Search for the cell housing the specified text and yield its [X, Y] center coordinate. 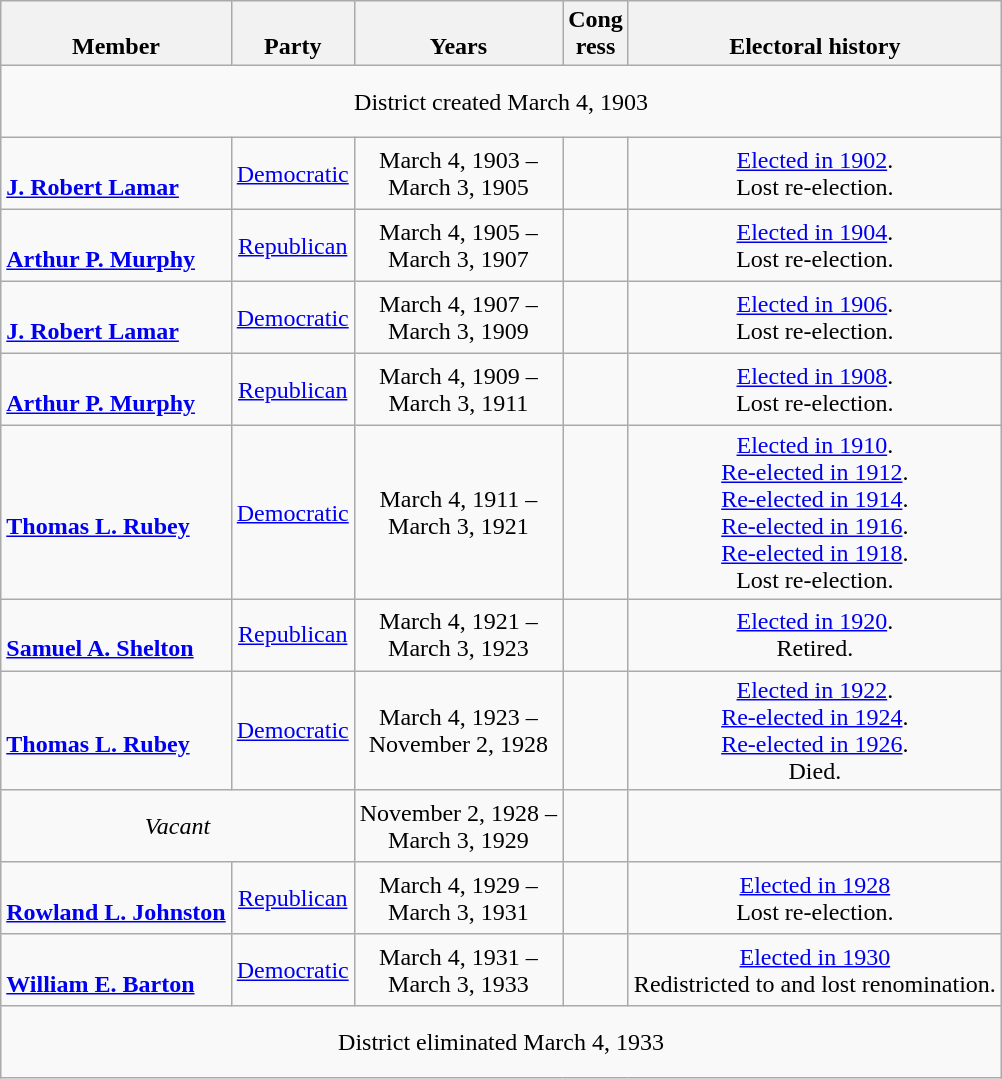
March 4, 1903 –March 3, 1905 [458, 174]
Rowland L. Johnston [116, 898]
Elected in 1910.Re-elected in 1912.Re-elected in 1914.Re-elected in 1916.Re-elected in 1918.Lost re-election. [814, 512]
Member [116, 34]
Years [458, 34]
Elected in 1902.Lost re-election. [814, 174]
District eliminated March 4, 1933 [502, 1042]
Elected in 1904.Lost re-election. [814, 246]
Elected in 1922.Re-elected in 1924.Re-elected in 1926.Died. [814, 730]
March 4, 1907 –March 3, 1909 [458, 318]
March 4, 1921 –March 3, 1923 [458, 635]
March 4, 1909 –March 3, 1911 [458, 390]
Elected in 1908.Lost re-election. [814, 390]
Elected in 1920.Retired. [814, 635]
March 4, 1905 –March 3, 1907 [458, 246]
Elected in 1930Redistricted to and lost renomination. [814, 970]
March 4, 1929 –March 3, 1931 [458, 898]
Electoral history [814, 34]
William E. Barton [116, 970]
Samuel A. Shelton [116, 635]
Vacant [178, 826]
Congress [596, 34]
District created March 4, 1903 [502, 102]
March 4, 1911 –March 3, 1921 [458, 512]
March 4, 1931 –March 3, 1933 [458, 970]
Elected in 1928Lost re-election. [814, 898]
Elected in 1906.Lost re-election. [814, 318]
Party [292, 34]
November 2, 1928 –March 3, 1929 [458, 826]
March 4, 1923 –November 2, 1928 [458, 730]
